Provide the (x, y) coordinate of the cell's center where the given text is located.  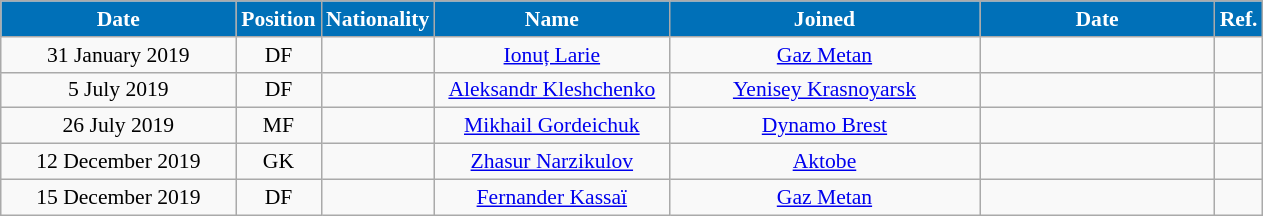
Yenisey Krasnoyarsk (824, 90)
26 July 2019 (118, 126)
Zhasur Narzikulov (552, 162)
5 July 2019 (118, 90)
12 December 2019 (118, 162)
31 January 2019 (118, 55)
Name (552, 19)
Aleksandr Kleshchenko (552, 90)
Aktobe (824, 162)
Nationality (378, 19)
Joined (824, 19)
Dynamo Brest (824, 126)
Ionuț Larie (552, 55)
Fernander Kassaï (552, 197)
GK (278, 162)
Mikhail Gordeichuk (552, 126)
Ref. (1239, 19)
Position (278, 19)
15 December 2019 (118, 197)
MF (278, 126)
